Return [X, Y] of the center of cell containing provided text 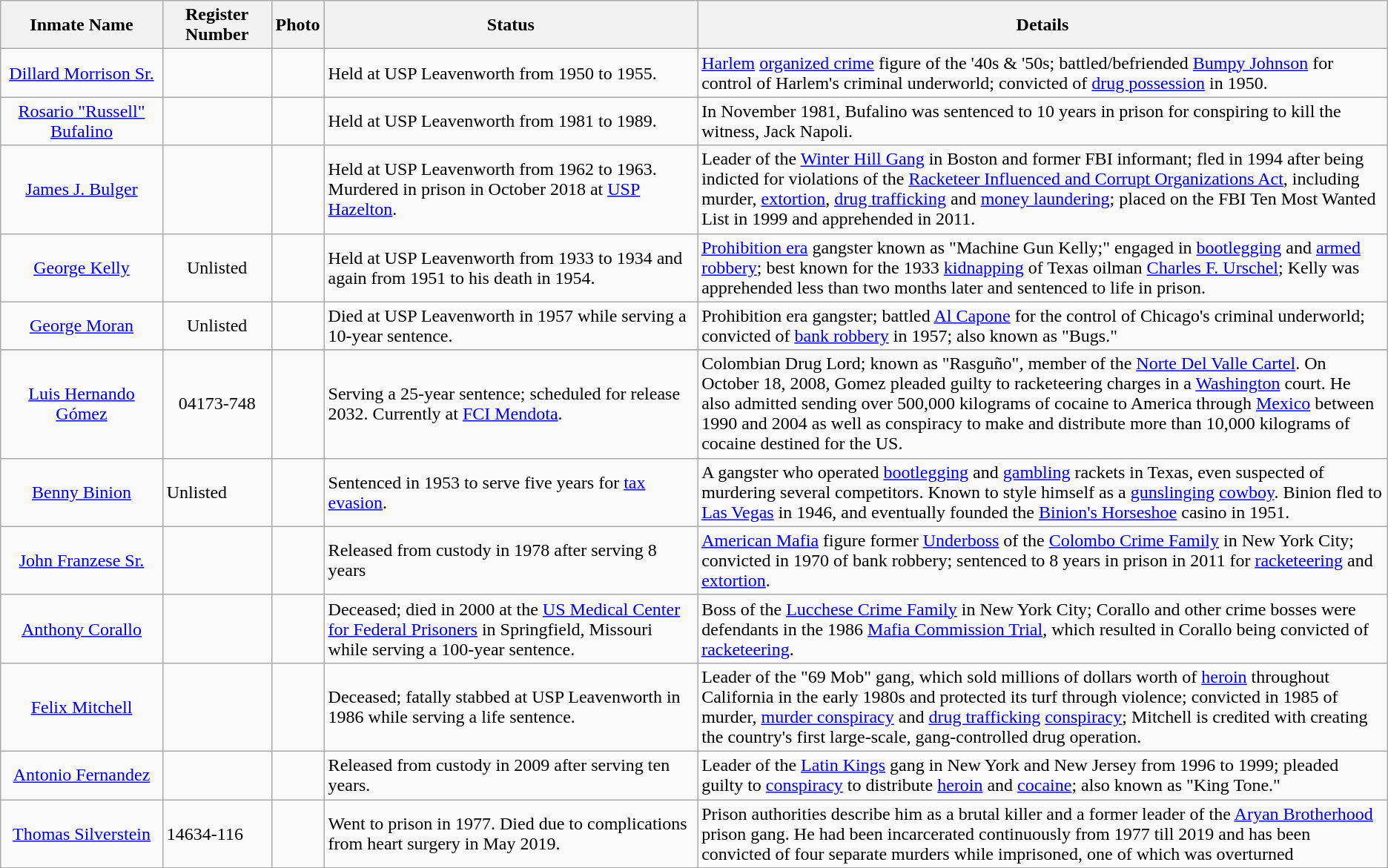
Sentenced in 1953 to serve five years for tax evasion. [511, 492]
Held at USP Leavenworth from 1933 to 1934 and again from 1951 to his death in 1954. [511, 268]
Photo [298, 25]
Details [1042, 25]
George Kelly [82, 268]
Went to prison in 1977. Died due to complications from heart surgery in May 2019. [511, 833]
Held at USP Leavenworth from 1950 to 1955. [511, 73]
James J. Bulger [82, 190]
Inmate Name [82, 25]
Benny Binion [82, 492]
Deceased; fatally stabbed at USP Leavenworth in 1986 while serving a life sentence. [511, 707]
Status [511, 25]
Held at USP Leavenworth from 1981 to 1989. [511, 122]
Dillard Morrison Sr. [82, 73]
Released from custody in 2009 after serving ten years. [511, 775]
John Franzese Sr. [82, 560]
George Moran [82, 326]
Died at USP Leavenworth in 1957 while serving a 10-year sentence. [511, 326]
Deceased; died in 2000 at the US Medical Center for Federal Prisoners in Springfield, Missouri while serving a 100-year sentence. [511, 629]
Felix Mitchell [82, 707]
Register Number [217, 25]
14634-116 [217, 833]
Rosario "Russell" Bufalino [82, 122]
Luis Hernando Gómez [82, 404]
Thomas Silverstein [82, 833]
04173-748 [217, 404]
Released from custody in 1978 after serving 8 years [511, 560]
Antonio Fernandez [82, 775]
Held at USP Leavenworth from 1962 to 1963. Murdered in prison in October 2018 at USP Hazelton. [511, 190]
Serving a 25-year sentence; scheduled for release 2032. Currently at FCI Mendota. [511, 404]
Anthony Corallo [82, 629]
In November 1981, Bufalino was sentenced to 10 years in prison for conspiring to kill the witness, Jack Napoli. [1042, 122]
